Pinpoint the cell where the given text exists, returning its (X, Y) midpoint coordinate. 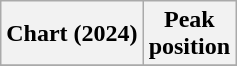
Peakposition (189, 34)
Chart (2024) (72, 34)
